Pinpoint the cell where the given text exists, returning its (X, Y) midpoint coordinate. 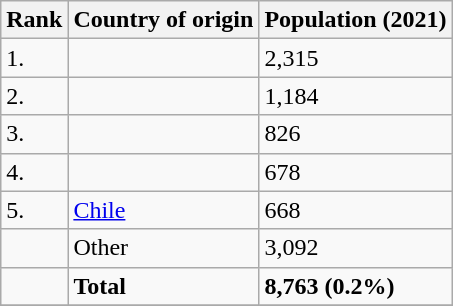
3. (34, 134)
826 (356, 134)
Rank (34, 20)
3,092 (356, 248)
2. (34, 96)
5. (34, 210)
678 (356, 172)
Other (164, 248)
Total (164, 286)
Country of origin (164, 20)
Chile (164, 210)
2,315 (356, 58)
Population (2021) (356, 20)
4. (34, 172)
668 (356, 210)
8,763 (0.2%) (356, 286)
1,184 (356, 96)
1. (34, 58)
